Identify which cell holds the provided text, then report its [X, Y] central coordinate. 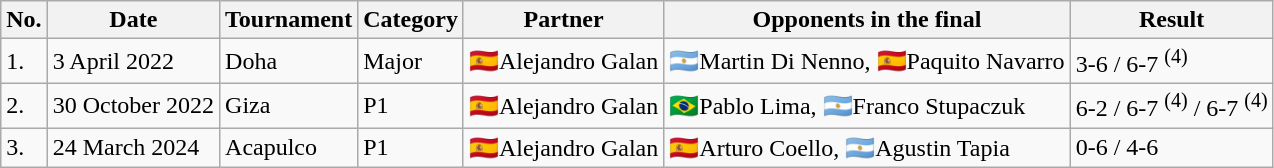
Category [411, 20]
🇪🇸Arturo Coello, 🇦🇷Agustin Tapia [867, 148]
3-6 / 6-7 (4) [1172, 62]
Acapulco [289, 148]
Date [133, 20]
Giza [289, 106]
Opponents in the final [867, 20]
1. [24, 62]
3. [24, 148]
30 October 2022 [133, 106]
Tournament [289, 20]
Partner [563, 20]
6-2 / 6-7 (4) / 6-7 (4) [1172, 106]
No. [24, 20]
🇦🇷Martin Di Nenno, 🇪🇸Paquito Navarro [867, 62]
3 April 2022 [133, 62]
🇧🇷Pablo Lima, 🇦🇷Franco Stupaczuk [867, 106]
Major [411, 62]
Doha [289, 62]
24 March 2024 [133, 148]
0-6 / 4-6 [1172, 148]
Result [1172, 20]
2. [24, 106]
